Find where the given text appears and provide that cell's center as [x, y] coordinate. 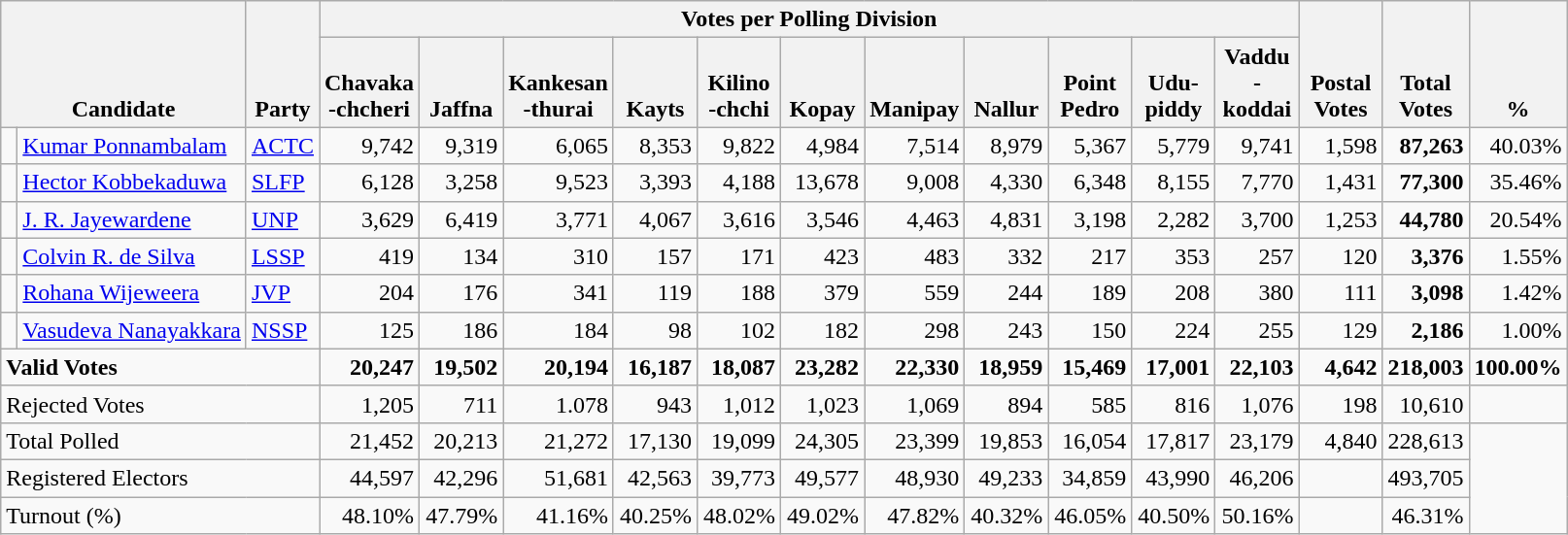
3,629 [369, 219]
46,206 [1257, 478]
16,187 [655, 367]
77,300 [1426, 183]
17,001 [1174, 367]
125 [369, 330]
Rohana Wijeweera [132, 293]
10,610 [1426, 404]
Vaddu-koddai [1257, 83]
341 [559, 293]
40.32% [1006, 516]
1.00% [1517, 330]
150 [1090, 330]
51,681 [559, 478]
Kopay [823, 83]
13,678 [823, 183]
4,642 [1341, 367]
493,705 [1426, 478]
1,023 [823, 404]
Kayts [655, 83]
218,003 [1426, 367]
419 [369, 256]
5,367 [1090, 146]
1,069 [915, 404]
UNP [282, 219]
186 [461, 330]
4,067 [655, 219]
188 [738, 293]
23,179 [1257, 441]
49,233 [1006, 478]
353 [1174, 256]
40.03% [1517, 146]
18,959 [1006, 367]
483 [915, 256]
3,546 [823, 219]
21,452 [369, 441]
6,065 [559, 146]
204 [369, 293]
Colvin R. de Silva [132, 256]
Vasudeva Nanayakkara [132, 330]
171 [738, 256]
23,282 [823, 367]
Total Polled [160, 441]
189 [1090, 293]
Jaffna [461, 83]
20,213 [461, 441]
42,296 [461, 478]
49.02% [823, 516]
332 [1006, 256]
559 [915, 293]
98 [655, 330]
1.55% [1517, 256]
9,822 [738, 146]
SLFP [282, 183]
35.46% [1517, 183]
9,319 [461, 146]
120 [1341, 256]
ACTC [282, 146]
3,198 [1090, 219]
48.10% [369, 516]
176 [461, 293]
217 [1090, 256]
184 [559, 330]
310 [559, 256]
LSSP [282, 256]
19,502 [461, 367]
8,155 [1174, 183]
119 [655, 293]
Chavaka-chcheri [369, 83]
6,419 [461, 219]
Udu-piddy [1174, 83]
Rejected Votes [160, 404]
9,523 [559, 183]
4,984 [823, 146]
9,008 [915, 183]
Manipay [915, 83]
7,514 [915, 146]
22,103 [1257, 367]
228,613 [1426, 441]
47.79% [461, 516]
Hector Kobbekaduwa [132, 183]
9,742 [369, 146]
4,330 [1006, 183]
1,012 [738, 404]
243 [1006, 330]
255 [1257, 330]
50.16% [1257, 516]
943 [655, 404]
Party [282, 64]
1,598 [1341, 146]
47.82% [915, 516]
208 [1174, 293]
44,597 [369, 478]
17,817 [1174, 441]
7,770 [1257, 183]
157 [655, 256]
NSSP [282, 330]
134 [461, 256]
4,188 [738, 183]
3,700 [1257, 219]
1,076 [1257, 404]
129 [1341, 330]
% [1517, 64]
585 [1090, 404]
Total Votes [1426, 64]
Kankesan-thurai [559, 83]
Candidate [124, 64]
19,099 [738, 441]
44,780 [1426, 219]
46.05% [1090, 516]
2,186 [1426, 330]
8,979 [1006, 146]
17,130 [655, 441]
42,563 [655, 478]
PointPedro [1090, 83]
224 [1174, 330]
379 [823, 293]
20,247 [369, 367]
Valid Votes [160, 367]
Kumar Ponnambalam [132, 146]
40.25% [655, 516]
15,469 [1090, 367]
3,393 [655, 183]
19,853 [1006, 441]
1.42% [1517, 293]
46.31% [1426, 516]
1.078 [559, 404]
894 [1006, 404]
3,258 [461, 183]
J. R. Jayewardene [132, 219]
182 [823, 330]
711 [461, 404]
34,859 [1090, 478]
816 [1174, 404]
23,399 [915, 441]
8,353 [655, 146]
49,577 [823, 478]
24,305 [823, 441]
Registered Electors [160, 478]
40.50% [1174, 516]
102 [738, 330]
Votes per Polling Division [808, 19]
3,771 [559, 219]
3,616 [738, 219]
111 [1341, 293]
48.02% [738, 516]
198 [1341, 404]
9,741 [1257, 146]
100.00% [1517, 367]
6,348 [1090, 183]
16,054 [1090, 441]
380 [1257, 293]
22,330 [915, 367]
257 [1257, 256]
39,773 [738, 478]
PostalVotes [1341, 64]
6,128 [369, 183]
Turnout (%) [160, 516]
3,376 [1426, 256]
43,990 [1174, 478]
298 [915, 330]
2,282 [1174, 219]
JVP [282, 293]
423 [823, 256]
3,098 [1426, 293]
18,087 [738, 367]
5,779 [1174, 146]
Kilino-chchi [738, 83]
4,831 [1006, 219]
1,431 [1341, 183]
41.16% [559, 516]
4,840 [1341, 441]
20,194 [559, 367]
21,272 [559, 441]
20.54% [1517, 219]
244 [1006, 293]
87,263 [1426, 146]
4,463 [915, 219]
Nallur [1006, 83]
1,205 [369, 404]
1,253 [1341, 219]
48,930 [915, 478]
